Identify which cell holds the provided text, then report its [x, y] central coordinate. 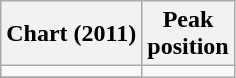
Chart (2011) [72, 34]
Peakposition [188, 34]
